Scan for the cell matching the given text and deliver its [X, Y] coordinate at center. 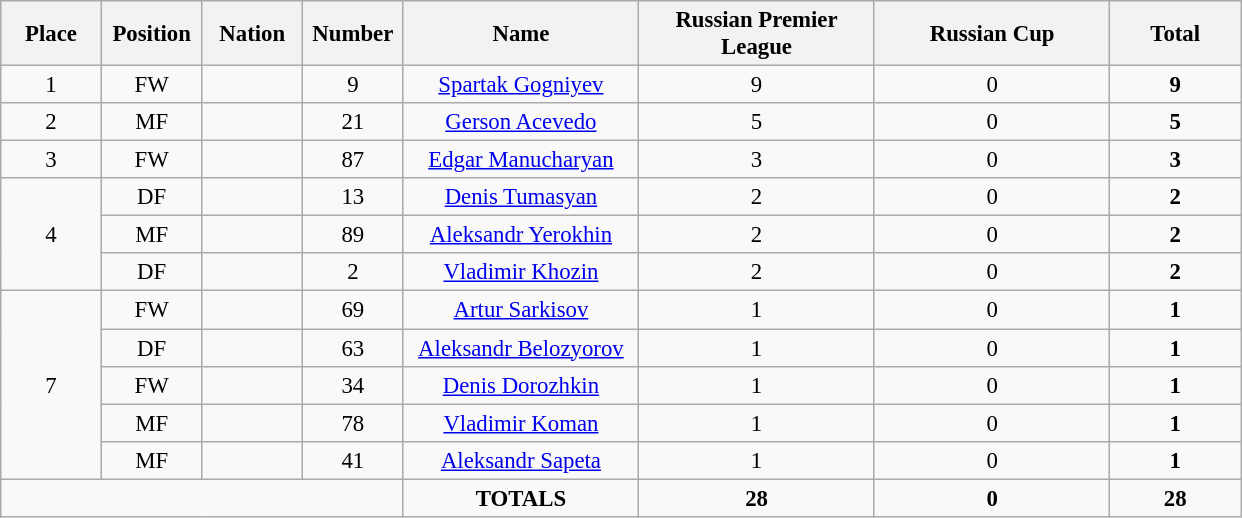
89 [354, 235]
Vladimir Khozin [521, 273]
Gerson Acevedo [521, 122]
Edgar Manucharyan [521, 160]
Number [354, 34]
Russian Premier League [757, 34]
Position [152, 34]
21 [354, 122]
Place [52, 34]
87 [354, 160]
TOTALS [521, 498]
Denis Dorozhkin [521, 385]
Aleksandr Yerokhin [521, 235]
4 [52, 234]
7 [52, 385]
Spartak Gogniyev [521, 85]
Name [521, 34]
Artur Sarkisov [521, 310]
69 [354, 310]
Nation [252, 34]
Aleksandr Sapeta [521, 460]
Russian Cup [992, 34]
13 [354, 197]
Total [1176, 34]
Vladimir Koman [521, 423]
Denis Tumasyan [521, 197]
78 [354, 423]
63 [354, 348]
41 [354, 460]
Aleksandr Belozyorov [521, 348]
34 [354, 385]
